Search for the cell housing the specified text and yield its (x, y) center coordinate. 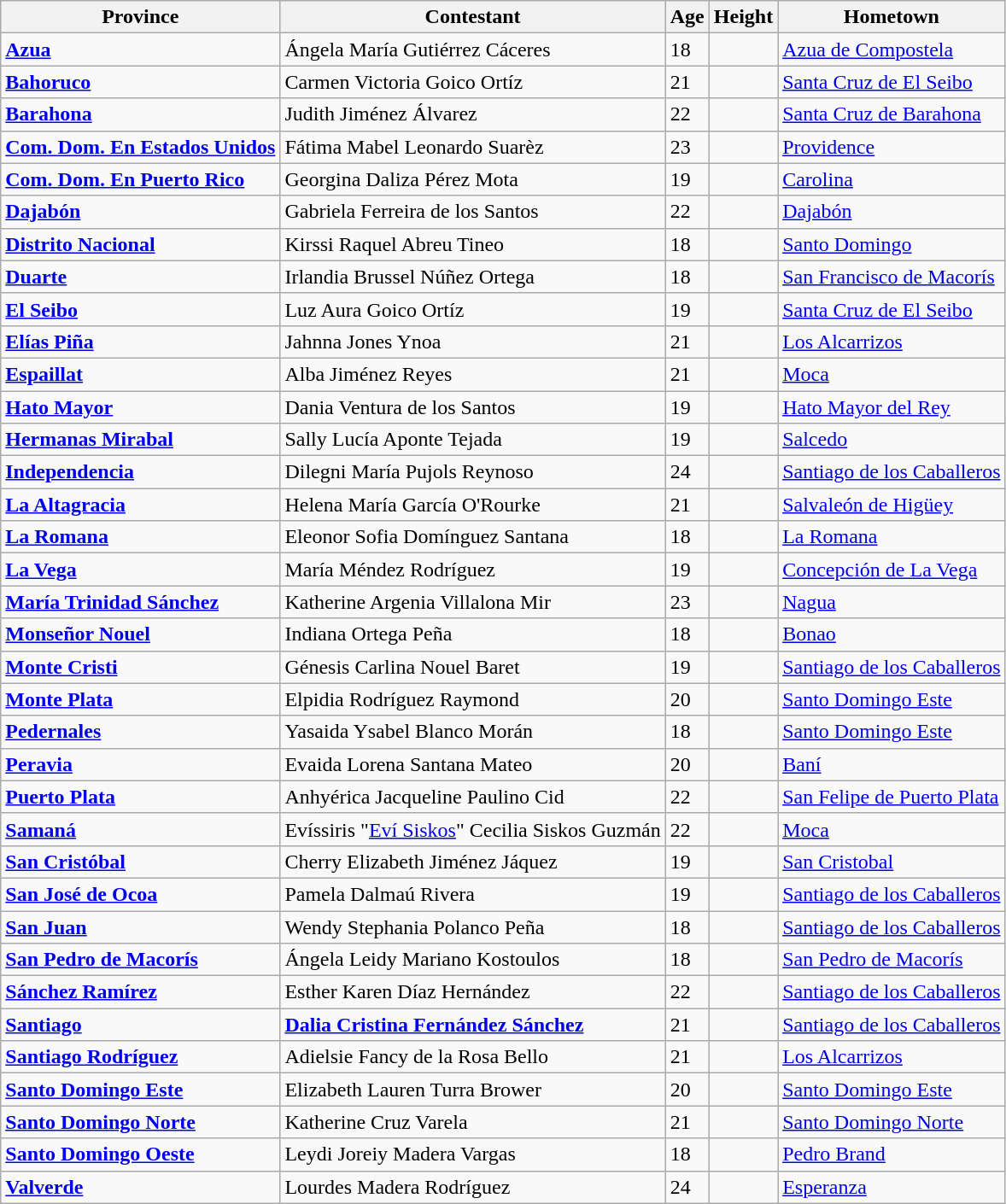
Luz Aura Goico Ortíz (473, 309)
Barahona (140, 114)
Sally Lucía Aponte Tejada (473, 440)
Hermanas Mirabal (140, 440)
Contestant (473, 17)
Hato Mayor del Rey (892, 407)
Helena María García O'Rourke (473, 505)
Duarte (140, 277)
Santiago (140, 1025)
María Méndez Rodríguez (473, 570)
Fátima Mabel Leonardo Suarèz (473, 147)
Santo Domingo Oeste (140, 1154)
Salvaleón de Higüey (892, 505)
Leydi Joreiy Madera Vargas (473, 1154)
Pamela Dalmaú Rivera (473, 894)
Samaná (140, 829)
Esperanza (892, 1187)
Independencia (140, 472)
Elpidia Rodríguez Raymond (473, 699)
Gabriela Ferreira de los Santos (473, 212)
Monte Cristi (140, 667)
Espaillat (140, 374)
Dania Ventura de los Santos (473, 407)
Génesis Carlina Nouel Baret (473, 667)
San Cristóbal (140, 862)
Sánchez Ramírez (140, 992)
Salcedo (892, 440)
Katherine Cruz Varela (473, 1122)
Yasaida Ysabel Blanco Morán (473, 732)
Monte Plata (140, 699)
Dalia Cristina Fernández Sánchez (473, 1025)
Province (140, 17)
Pedro Brand (892, 1154)
Evaida Lorena Santana Mateo (473, 764)
Wendy Stephania Polanco Peña (473, 926)
Georgina Daliza Pérez Mota (473, 179)
María Trinidad Sánchez (140, 602)
Katherine Argenia Villalona Mir (473, 602)
Baní (892, 764)
Puerto Plata (140, 797)
Santa Cruz de Barahona (892, 114)
Cherry Elizabeth Jiménez Jáquez (473, 862)
San Juan (140, 926)
Anhyérica Jacqueline Paulino Cid (473, 797)
San Cristobal (892, 862)
La Vega (140, 570)
Santiago Rodríguez (140, 1057)
Age (687, 17)
Peravia (140, 764)
Irlandia Brussel Núñez Ortega (473, 277)
San Francisco de Macorís (892, 277)
Adielsie Fancy de la Rosa Bello (473, 1057)
Carolina (892, 179)
San José de Ocoa (140, 894)
Elías Piña (140, 342)
Lourdes Madera Rodríguez (473, 1187)
Distrito Nacional (140, 244)
El Seibo (140, 309)
Evíssiris "Eví Siskos" Cecilia Siskos Guzmán (473, 829)
Dilegni María Pujols Reynoso (473, 472)
Esther Karen Díaz Hernández (473, 992)
Com. Dom. En Puerto Rico (140, 179)
Carmen Victoria Goico Ortíz (473, 82)
Azua de Compostela (892, 50)
Valverde (140, 1187)
Ángela Leidy Mariano Kostoulos (473, 960)
Hometown (892, 17)
Santo Domingo (892, 244)
Ángela María Gutiérrez Cáceres (473, 50)
Concepción de La Vega (892, 570)
Monseñor Nouel (140, 634)
San Felipe de Puerto Plata (892, 797)
Elizabeth Lauren Turra Brower (473, 1090)
Pedernales (140, 732)
Indiana Ortega Peña (473, 634)
Height (743, 17)
Jahnna Jones Ynoa (473, 342)
Com. Dom. En Estados Unidos (140, 147)
Providence (892, 147)
Azua (140, 50)
Nagua (892, 602)
Hato Mayor (140, 407)
Bonao (892, 634)
Alba Jiménez Reyes (473, 374)
Judith Jiménez Álvarez (473, 114)
La Altagracia (140, 505)
Kirssi Raquel Abreu Tineo (473, 244)
Bahoruco (140, 82)
Eleonor Sofia Domínguez Santana (473, 537)
